Search for the cell housing the specified text and yield its (X, Y) center coordinate. 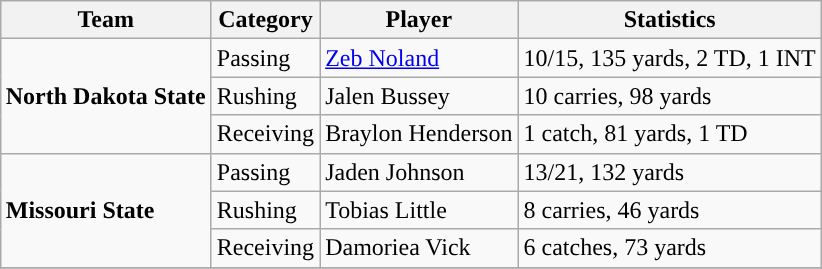
8 carries, 46 yards (670, 210)
1 catch, 81 yards, 1 TD (670, 134)
Damoriea Vick (419, 248)
Category (265, 20)
13/21, 132 yards (670, 172)
Braylon Henderson (419, 134)
North Dakota State (106, 96)
Team (106, 20)
10 carries, 98 yards (670, 96)
Statistics (670, 20)
Player (419, 20)
Tobias Little (419, 210)
6 catches, 73 yards (670, 248)
Missouri State (106, 210)
Jaden Johnson (419, 172)
Jalen Bussey (419, 96)
10/15, 135 yards, 2 TD, 1 INT (670, 58)
Zeb Noland (419, 58)
